Identify which cell holds the provided text, then report its [x, y] central coordinate. 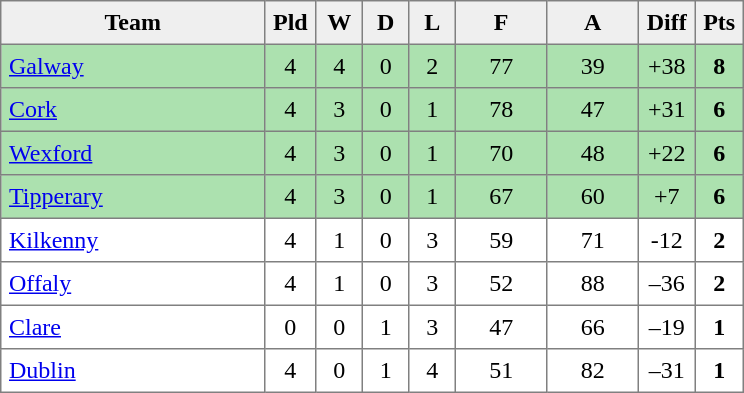
39 [593, 66]
F [501, 23]
8 [719, 66]
W [339, 23]
+31 [666, 110]
Offaly [133, 284]
67 [501, 197]
Clare [133, 327]
Kilkenny [133, 240]
78 [501, 110]
60 [593, 197]
66 [593, 327]
Wexford [133, 153]
+22 [666, 153]
–19 [666, 327]
88 [593, 284]
L [432, 23]
A [593, 23]
Cork [133, 110]
71 [593, 240]
Tipperary [133, 197]
59 [501, 240]
77 [501, 66]
52 [501, 284]
–31 [666, 371]
+7 [666, 197]
Pld [290, 23]
Galway [133, 66]
+38 [666, 66]
Diff [666, 23]
Team [133, 23]
48 [593, 153]
Dublin [133, 371]
51 [501, 371]
D [385, 23]
82 [593, 371]
Pts [719, 23]
-12 [666, 240]
70 [501, 153]
–36 [666, 284]
